Extract the [X, Y] coordinate from the center of the cell holding the provided text.  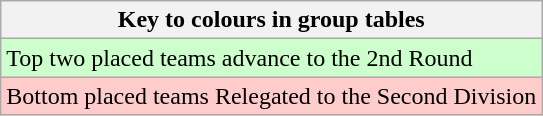
Top two placed teams advance to the 2nd Round [272, 58]
Key to colours in group tables [272, 20]
Bottom placed teams Relegated to the Second Division [272, 96]
